From the cell containing the given text, extract its center point as [x, y] coordinate. 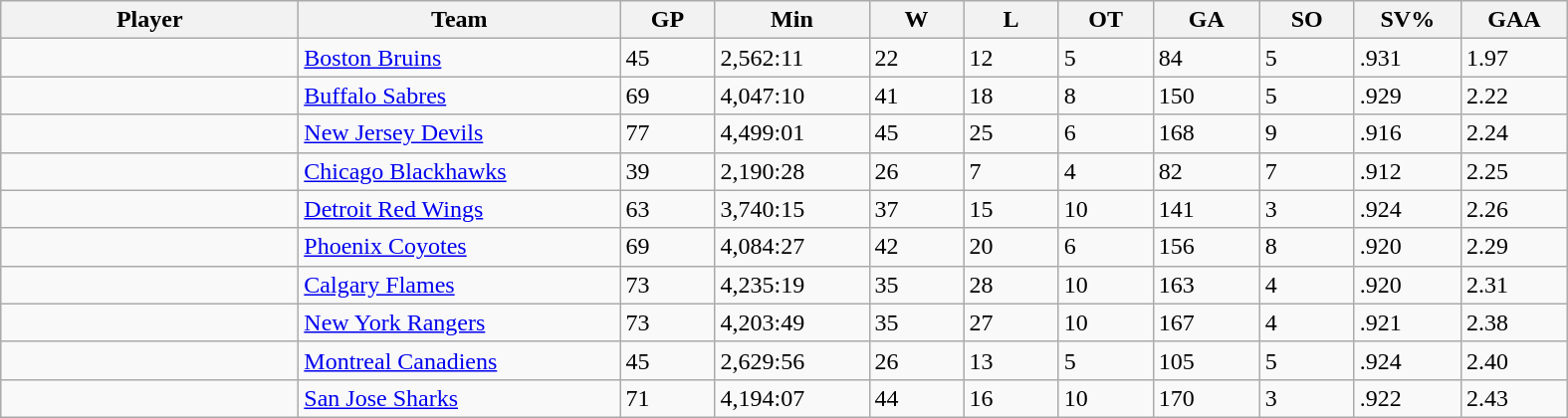
Boston Bruins [460, 58]
4,084:27 [792, 247]
2,562:11 [792, 58]
.912 [1408, 171]
2.25 [1513, 171]
82 [1207, 171]
156 [1207, 247]
4,194:07 [792, 398]
San Jose Sharks [460, 398]
Buffalo Sabres [460, 96]
20 [1011, 247]
Calgary Flames [460, 285]
39 [667, 171]
Montreal Canadiens [460, 360]
2.38 [1513, 322]
9 [1306, 133]
1.97 [1513, 58]
OT [1105, 20]
New Jersey Devils [460, 133]
15 [1011, 209]
25 [1011, 133]
41 [916, 96]
84 [1207, 58]
New York Rangers [460, 322]
.931 [1408, 58]
SO [1306, 20]
42 [916, 247]
167 [1207, 322]
168 [1207, 133]
71 [667, 398]
Min [792, 20]
2.40 [1513, 360]
18 [1011, 96]
W [916, 20]
Phoenix Coyotes [460, 247]
13 [1011, 360]
2.24 [1513, 133]
2.29 [1513, 247]
150 [1207, 96]
4,235:19 [792, 285]
22 [916, 58]
105 [1207, 360]
12 [1011, 58]
37 [916, 209]
Player [149, 20]
GAA [1513, 20]
GA [1207, 20]
.922 [1408, 398]
2,190:28 [792, 171]
163 [1207, 285]
Chicago Blackhawks [460, 171]
16 [1011, 398]
GP [667, 20]
2.26 [1513, 209]
170 [1207, 398]
77 [667, 133]
4,203:49 [792, 322]
.916 [1408, 133]
.921 [1408, 322]
2.43 [1513, 398]
28 [1011, 285]
3,740:15 [792, 209]
Team [460, 20]
L [1011, 20]
2,629:56 [792, 360]
27 [1011, 322]
.929 [1408, 96]
44 [916, 398]
4,499:01 [792, 133]
2.31 [1513, 285]
141 [1207, 209]
SV% [1408, 20]
2.22 [1513, 96]
63 [667, 209]
Detroit Red Wings [460, 209]
4,047:10 [792, 96]
